Extract the [X, Y] coordinate from the center of the cell holding the provided text.  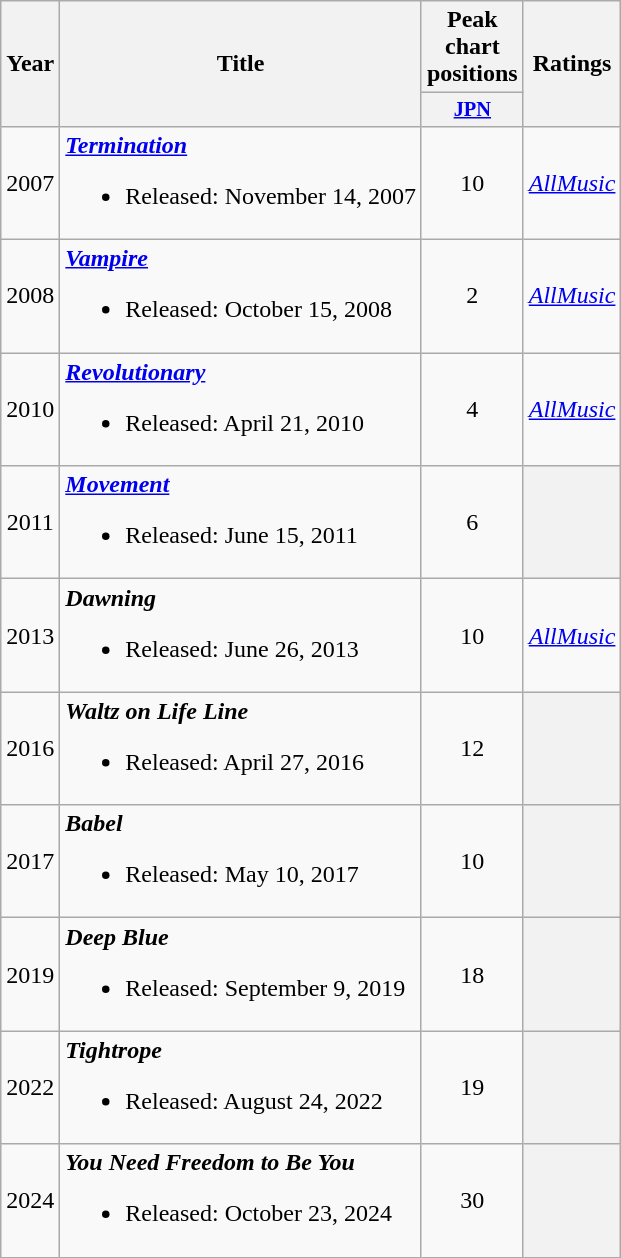
30 [472, 1200]
MovementReleased: June 15, 2011 [241, 522]
Ratings [572, 64]
18 [472, 974]
2017 [30, 862]
2016 [30, 748]
Waltz on Life LineReleased: April 27, 2016 [241, 748]
2019 [30, 974]
2022 [30, 1088]
Year [30, 64]
DawningReleased: June 26, 2013 [241, 636]
JPN [472, 110]
2 [472, 296]
BabelReleased: May 10, 2017 [241, 862]
19 [472, 1088]
RevolutionaryReleased: April 21, 2010 [241, 410]
2008 [30, 296]
6 [472, 522]
Peak chart positions [472, 47]
2011 [30, 522]
Title [241, 64]
TerminationReleased: November 14, 2007 [241, 182]
2010 [30, 410]
2024 [30, 1200]
12 [472, 748]
2013 [30, 636]
Deep BlueReleased: September 9, 2019 [241, 974]
VampireReleased: October 15, 2008 [241, 296]
TightropeReleased: August 24, 2022 [241, 1088]
2007 [30, 182]
You Need Freedom to Be YouReleased: October 23, 2024 [241, 1200]
4 [472, 410]
